Pinpoint the cell where the given text exists, returning its (x, y) midpoint coordinate. 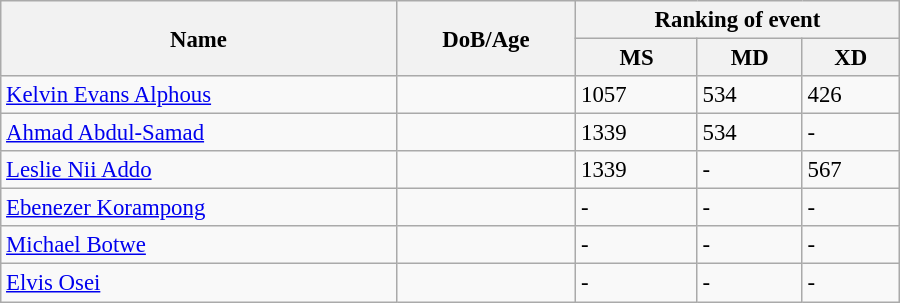
Leslie Nii Addo (198, 170)
DoB/Age (486, 38)
XD (850, 58)
426 (850, 95)
Name (198, 38)
MS (637, 58)
MD (750, 58)
Ranking of event (738, 20)
Elvis Osei (198, 283)
567 (850, 170)
Michael Botwe (198, 245)
Ahmad Abdul-Samad (198, 133)
1057 (637, 95)
Ebenezer Korampong (198, 208)
Kelvin Evans Alphous (198, 95)
